From the cell containing the given text, extract its center point as (x, y) coordinate. 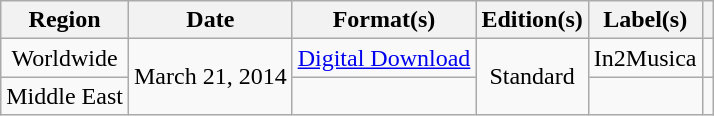
Label(s) (645, 20)
March 21, 2014 (210, 77)
Format(s) (384, 20)
Worldwide (65, 58)
Digital Download (384, 58)
Standard (532, 77)
Edition(s) (532, 20)
Region (65, 20)
Date (210, 20)
Middle East (65, 96)
In2Musica (645, 58)
